Search for the cell housing the specified text and yield its [X, Y] center coordinate. 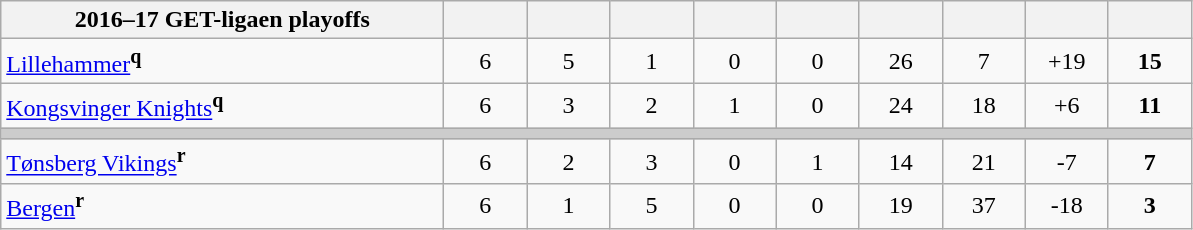
Kongsvinger Knightsq [222, 106]
26 [900, 62]
-7 [1066, 162]
24 [900, 106]
19 [900, 206]
21 [984, 162]
11 [1150, 106]
Lillehammerq [222, 62]
15 [1150, 62]
37 [984, 206]
+19 [1066, 62]
Tønsberg Vikingsr [222, 162]
-18 [1066, 206]
+6 [1066, 106]
2016–17 GET-ligaen playoffs [222, 20]
Bergenr [222, 206]
18 [984, 106]
14 [900, 162]
